Return [X, Y] of the center of cell containing provided text 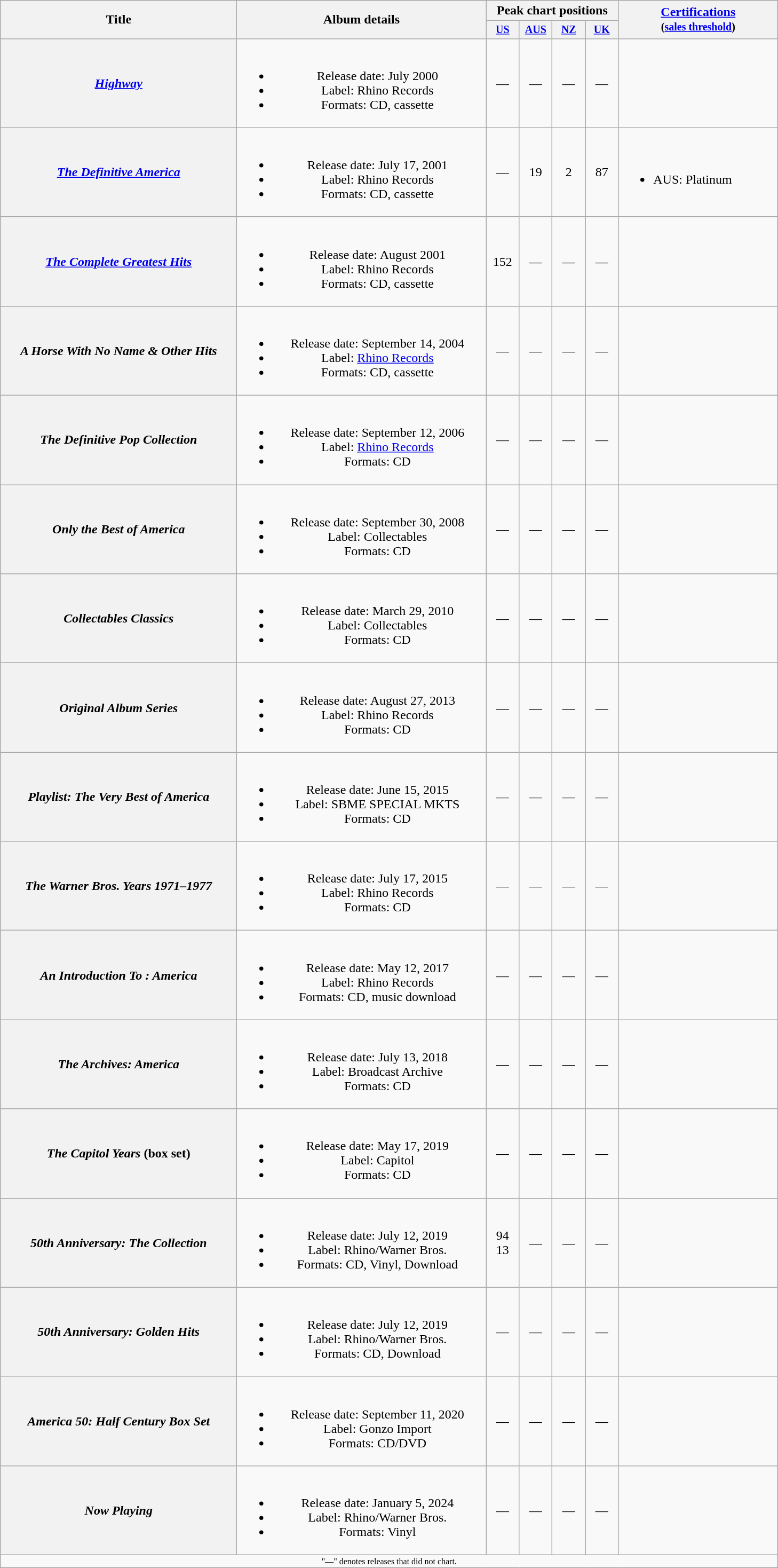
A Horse With No Name & Other Hits [118, 350]
Peak chart positions [552, 11]
9413 [503, 1243]
Release date: July 17, 2001Label: Rhino RecordsFormats: CD, cassette [362, 172]
2 [569, 172]
Release date: August 2001Label: Rhino RecordsFormats: CD, cassette [362, 262]
Album details [362, 20]
50th Anniversary: Golden Hits [118, 1331]
Playlist: The Very Best of America [118, 797]
Release date: September 12, 2006Label: Rhino RecordsFormats: CD [362, 440]
Collectables Classics [118, 618]
Only the Best of America [118, 530]
Original Album Series [118, 708]
Release date: August 27, 2013Label: Rhino RecordsFormats: CD [362, 708]
Release date: January 5, 2024Label: Rhino/Warner Bros.Formats: Vinyl [362, 1510]
50th Anniversary: The Collection [118, 1243]
Title [118, 20]
The Archives: America [118, 1065]
Release date: September 11, 2020Label: Gonzo ImportFormats: CD/DVD [362, 1421]
The Complete Greatest Hits [118, 262]
Release date: July 13, 2018Label: Broadcast ArchiveFormats: CD [362, 1065]
The Definitive America [118, 172]
Release date: May 17, 2019Label: CapitolFormats: CD [362, 1153]
An Introduction To : America [118, 975]
19 [536, 172]
Release date: July 2000Label: Rhino RecordsFormats: CD, cassette [362, 83]
The Definitive Pop Collection [118, 440]
NZ [569, 30]
Release date: March 29, 2010Label: CollectablesFormats: CD [362, 618]
US [503, 30]
Release date: June 15, 2015Label: SBME SPECIAL MKTSFormats: CD [362, 797]
The Warner Bros. Years 1971–1977 [118, 886]
87 [602, 172]
UK [602, 30]
Release date: September 14, 2004Label: Rhino RecordsFormats: CD, cassette [362, 350]
Release date: July 12, 2019Label: Rhino/Warner Bros.Formats: CD, Vinyl, Download [362, 1243]
America 50: Half Century Box Set [118, 1421]
AUS: Platinum [698, 172]
"—" denotes releases that did not chart. [390, 1561]
Certifications(sales threshold) [698, 20]
Now Playing [118, 1510]
The Capitol Years (box set) [118, 1153]
Release date: May 12, 2017Label: Rhino RecordsFormats: CD, music download [362, 975]
AUS [536, 30]
Release date: July 12, 2019Label: Rhino/Warner Bros.Formats: CD, Download [362, 1331]
Highway [118, 83]
Release date: September 30, 2008Label: CollectablesFormats: CD [362, 530]
152 [503, 262]
Release date: July 17, 2015Label: Rhino RecordsFormats: CD [362, 886]
